Return the (x, y) coordinate for the center point of the cell that contains the specified text.  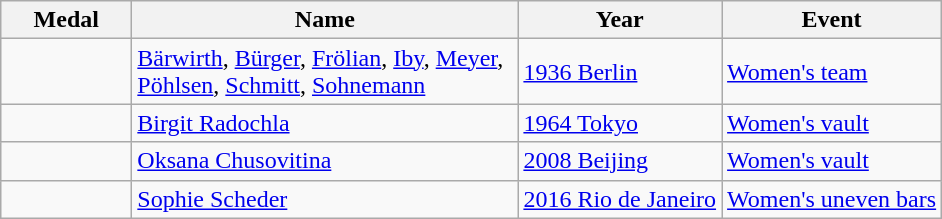
Name (325, 20)
Women's team (832, 72)
Bärwirth, Bürger, Frölian, Iby, Meyer, Pöhlsen, Schmitt, Sohnemann (325, 72)
2008 Beijing (620, 161)
1964 Tokyo (620, 123)
Sophie Scheder (325, 199)
Birgit Radochla (325, 123)
Oksana Chusovitina (325, 161)
Women's uneven bars (832, 199)
1936 Berlin (620, 72)
2016 Rio de Janeiro (620, 199)
Year (620, 20)
Medal (66, 20)
Event (832, 20)
